Determine the (x, y) coordinate at the center of the cell enclosing the given text.  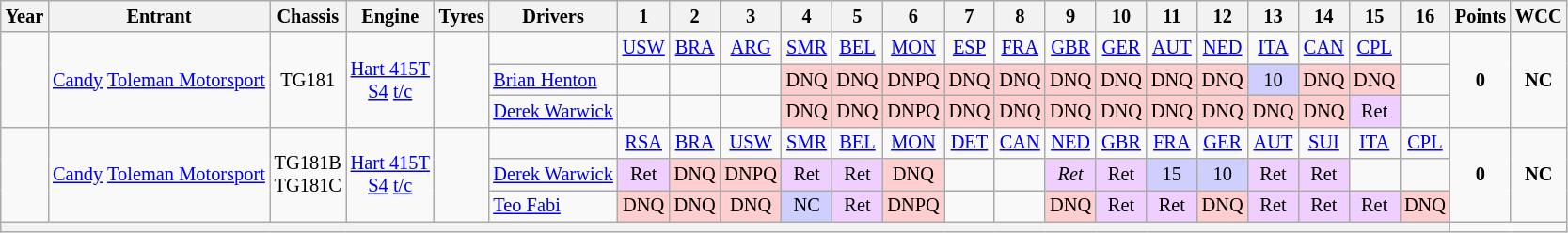
16 (1425, 16)
7 (970, 16)
11 (1172, 16)
SUI (1323, 143)
Tyres (462, 16)
2 (695, 16)
Teo Fabi (553, 206)
ARG (751, 48)
DET (970, 143)
Drivers (553, 16)
9 (1070, 16)
14 (1323, 16)
ESP (970, 48)
1 (643, 16)
Points (1481, 16)
RSA (643, 143)
Brian Henton (553, 80)
8 (1020, 16)
Chassis (309, 16)
Engine (390, 16)
WCC (1539, 16)
Entrant (159, 16)
12 (1223, 16)
4 (807, 16)
5 (858, 16)
TG181 (309, 79)
13 (1274, 16)
Year (24, 16)
TG181BTG181C (309, 175)
3 (751, 16)
6 (912, 16)
